Detect which cell encompasses the target text, then output its (X, Y) center coordinate. 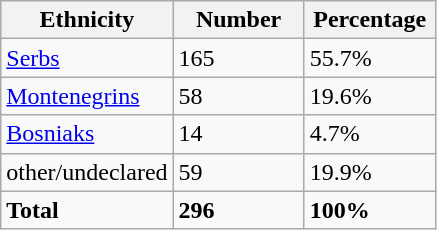
14 (238, 134)
Number (238, 20)
165 (238, 58)
other/undeclared (87, 172)
Bosniaks (87, 134)
4.7% (370, 134)
100% (370, 210)
55.7% (370, 58)
Percentage (370, 20)
Ethnicity (87, 20)
Serbs (87, 58)
19.6% (370, 96)
58 (238, 96)
Total (87, 210)
59 (238, 172)
19.9% (370, 172)
Montenegrins (87, 96)
296 (238, 210)
